Find where the given text appears and provide that cell's center as [x, y] coordinate. 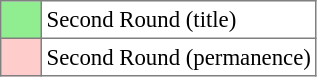
Second Round (permanence) [178, 57]
Second Round (title) [178, 20]
